Pinpoint the cell where the given text exists, returning its (X, Y) midpoint coordinate. 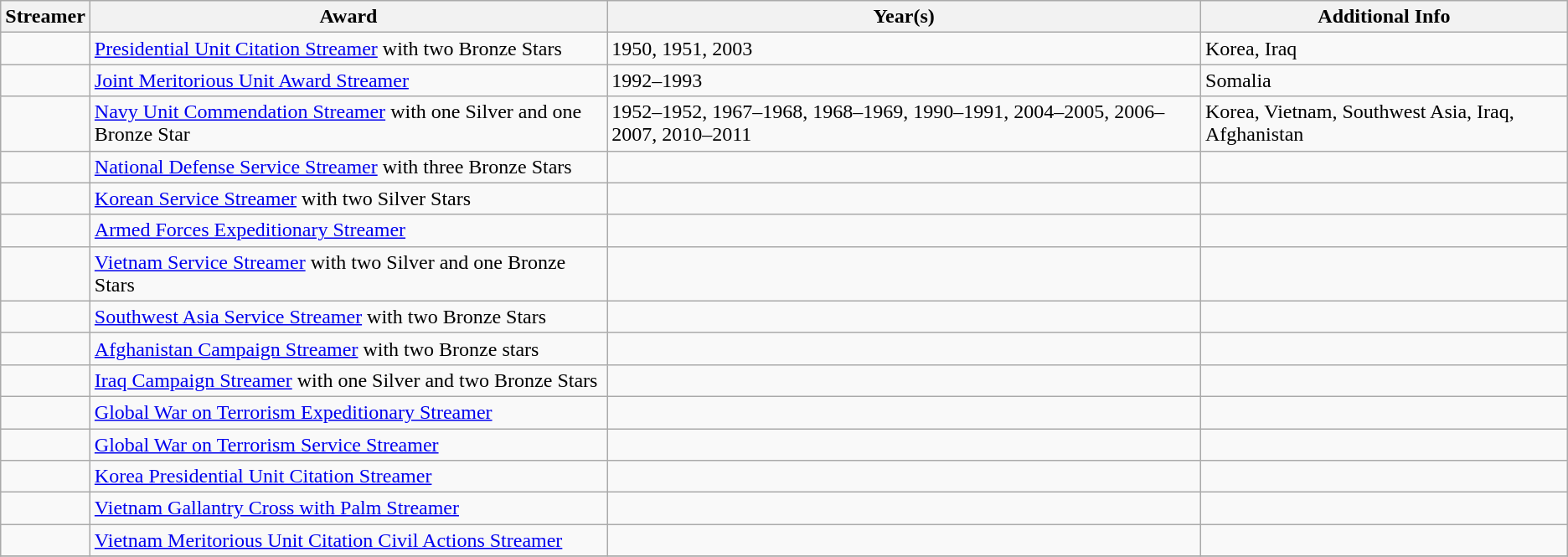
1952–1952, 1967–1968, 1968–1969, 1990–1991, 2004–2005, 2006–2007, 2010–2011 (905, 124)
1950, 1951, 2003 (905, 49)
1992–1993 (905, 80)
Afghanistan Campaign Streamer with two Bronze stars (348, 348)
Global War on Terrorism Expeditionary Streamer (348, 412)
Year(s) (905, 17)
Vietnam Meritorious Unit Citation Civil Actions Streamer (348, 540)
Korea Presidential Unit Citation Streamer (348, 477)
Additional Info (1385, 17)
Korea, Vietnam, Southwest Asia, Iraq, Afghanistan (1385, 124)
Award (348, 17)
Navy Unit Commendation Streamer with one Silver and one Bronze Star (348, 124)
Armed Forces Expeditionary Streamer (348, 230)
Somalia (1385, 80)
Global War on Terrorism Service Streamer (348, 445)
Joint Meritorious Unit Award Streamer (348, 80)
Presidential Unit Citation Streamer with two Bronze Stars (348, 49)
Streamer (45, 17)
Vietnam Service Streamer with two Silver and one Bronze Stars (348, 273)
Iraq Campaign Streamer with one Silver and two Bronze Stars (348, 380)
Southwest Asia Service Streamer with two Bronze Stars (348, 317)
Korea, Iraq (1385, 49)
National Defense Service Streamer with three Bronze Stars (348, 167)
Korean Service Streamer with two Silver Stars (348, 199)
Vietnam Gallantry Cross with Palm Streamer (348, 508)
